From the cell containing the given text, extract its center point as [X, Y] coordinate. 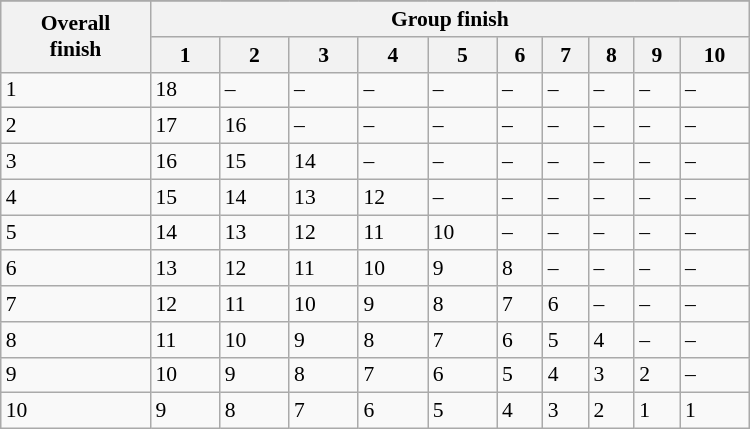
Overallfinish [76, 36]
18 [184, 90]
17 [184, 126]
Group finish [450, 19]
